Return the (X, Y) coordinate for the center point of the cell that contains the specified text.  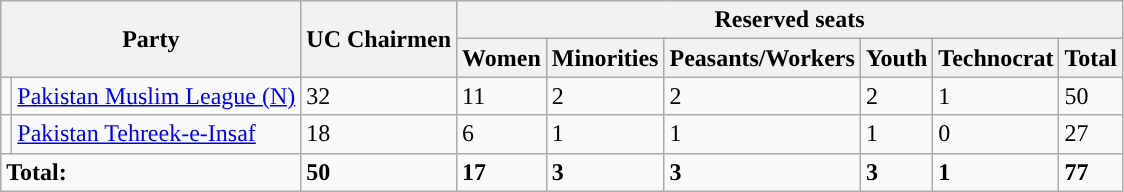
18 (379, 134)
17 (502, 172)
Peasants/Workers (762, 58)
11 (502, 96)
Youth (896, 58)
Pakistan Tehreek-e-Insaf (156, 134)
27 (1091, 134)
Women (502, 58)
Total (1091, 58)
Technocrat (996, 58)
Party (151, 39)
0 (996, 134)
Reserved seats (790, 20)
6 (502, 134)
77 (1091, 172)
Total: (151, 172)
Minorities (605, 58)
UC Chairmen (379, 39)
Pakistan Muslim League (N) (156, 96)
32 (379, 96)
